Find where the given text appears and provide that cell's center as [X, Y] coordinate. 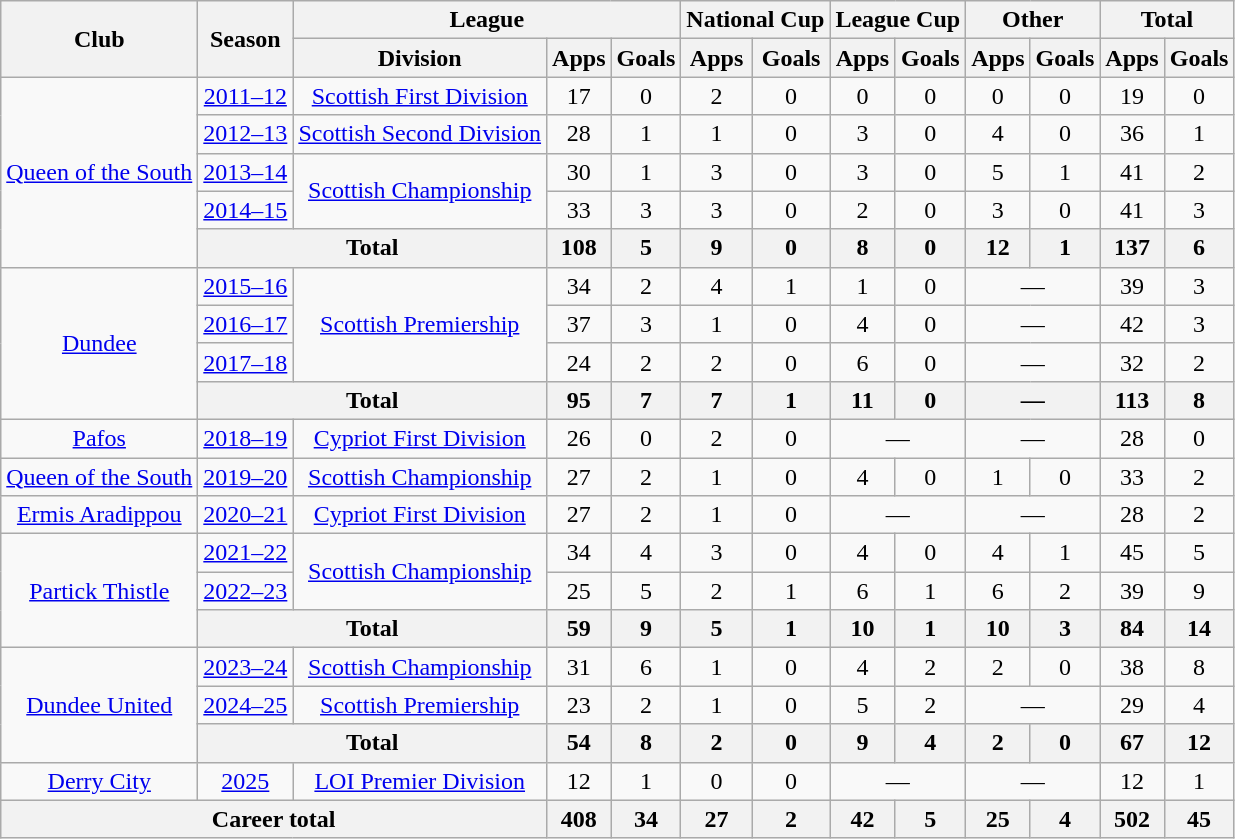
Ermis Aradippou [100, 515]
95 [579, 400]
2011–12 [246, 96]
2021–22 [246, 553]
137 [1132, 248]
2018–19 [246, 438]
11 [862, 400]
54 [579, 743]
2025 [246, 781]
League [487, 20]
LOI Premier Division [420, 781]
31 [579, 667]
2023–24 [246, 667]
19 [1132, 96]
32 [1132, 362]
2017–18 [246, 362]
Dundee [100, 343]
Scottish Second Division [420, 134]
Season [246, 39]
Club [100, 39]
National Cup [756, 20]
29 [1132, 705]
2020–21 [246, 515]
67 [1132, 743]
113 [1132, 400]
24 [579, 362]
30 [579, 172]
Other [1033, 20]
Pafos [100, 438]
Partick Thistle [100, 591]
38 [1132, 667]
84 [1132, 629]
23 [579, 705]
2016–17 [246, 324]
2013–14 [246, 172]
37 [579, 324]
Division [420, 58]
502 [1132, 819]
Career total [274, 819]
League Cup [898, 20]
2012–13 [246, 134]
108 [579, 248]
2019–20 [246, 477]
Scottish First Division [420, 96]
2024–25 [246, 705]
408 [579, 819]
17 [579, 96]
14 [1199, 629]
Dundee United [100, 705]
2014–15 [246, 210]
Derry City [100, 781]
36 [1132, 134]
2015–16 [246, 286]
2022–23 [246, 591]
59 [579, 629]
26 [579, 438]
